Scan for the cell matching the given text and deliver its [X, Y] coordinate at center. 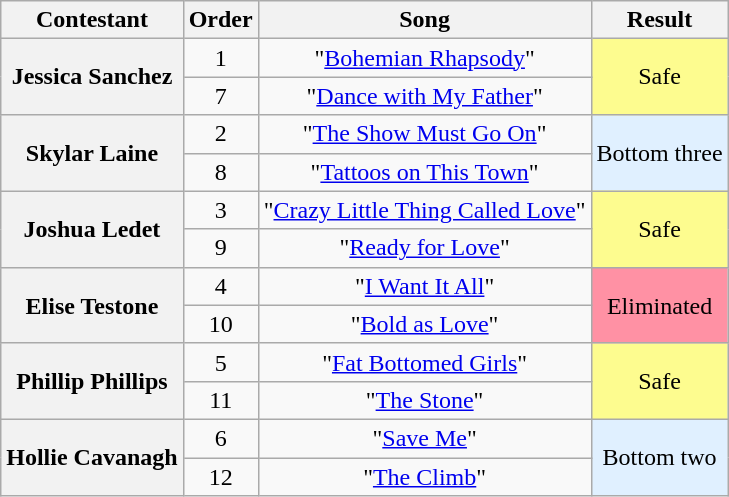
1 [220, 58]
Jessica Sanchez [92, 77]
"Dance with My Father" [424, 96]
"Bohemian Rhapsody" [424, 58]
"Ready for Love" [424, 248]
"Bold as Love" [424, 324]
Joshua Ledet [92, 229]
Result [660, 20]
Order [220, 20]
9 [220, 248]
Song [424, 20]
"The Climb" [424, 477]
12 [220, 477]
Hollie Cavanagh [92, 457]
Phillip Phillips [92, 381]
"I Want It All" [424, 286]
5 [220, 362]
"The Stone" [424, 400]
Skylar Laine [92, 153]
2 [220, 134]
7 [220, 96]
"The Show Must Go On" [424, 134]
11 [220, 400]
Bottom three [660, 153]
Bottom two [660, 457]
Elise Testone [92, 305]
8 [220, 172]
"Crazy Little Thing Called Love" [424, 210]
Contestant [92, 20]
3 [220, 210]
4 [220, 286]
"Tattoos on This Town" [424, 172]
6 [220, 438]
10 [220, 324]
"Fat Bottomed Girls" [424, 362]
Eliminated [660, 305]
"Save Me" [424, 438]
